Return (X, Y) of the center of cell containing provided text 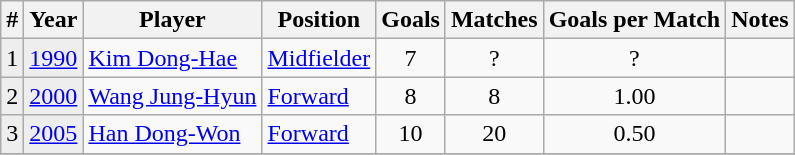
Han Dong-Won (172, 134)
Matches (494, 20)
Midfielder (319, 58)
3 (12, 134)
Position (319, 20)
2 (12, 96)
7 (411, 58)
Goals (411, 20)
Goals per Match (634, 20)
10 (411, 134)
0.50 (634, 134)
2000 (54, 96)
Wang Jung-Hyun (172, 96)
# (12, 20)
Player (172, 20)
1 (12, 58)
1990 (54, 58)
Notes (760, 20)
20 (494, 134)
1.00 (634, 96)
Kim Dong-Hae (172, 58)
Year (54, 20)
2005 (54, 134)
